Output the [x, y] coordinate of the center of the cell containing the given text.  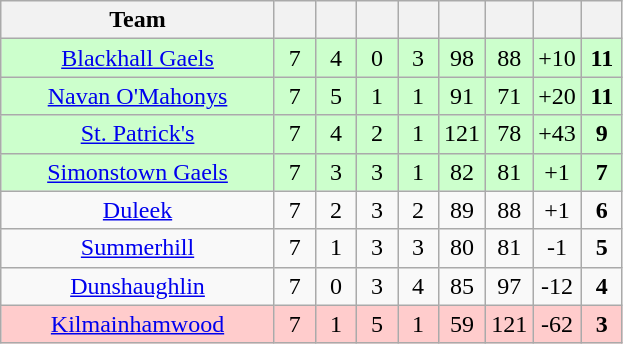
59 [462, 324]
-1 [558, 248]
89 [462, 210]
98 [462, 58]
Duleek [138, 210]
85 [462, 286]
Team [138, 20]
71 [510, 96]
Dunshaughlin [138, 286]
+10 [558, 58]
St. Patrick's [138, 134]
9 [602, 134]
Blackhall Gaels [138, 58]
97 [510, 286]
6 [602, 210]
Navan O'Mahonys [138, 96]
Summerhill [138, 248]
Simonstown Gaels [138, 172]
80 [462, 248]
91 [462, 96]
78 [510, 134]
+43 [558, 134]
Kilmainhamwood [138, 324]
-62 [558, 324]
82 [462, 172]
-12 [558, 286]
+20 [558, 96]
